Find where the given text appears and provide that cell's center as (x, y) coordinate. 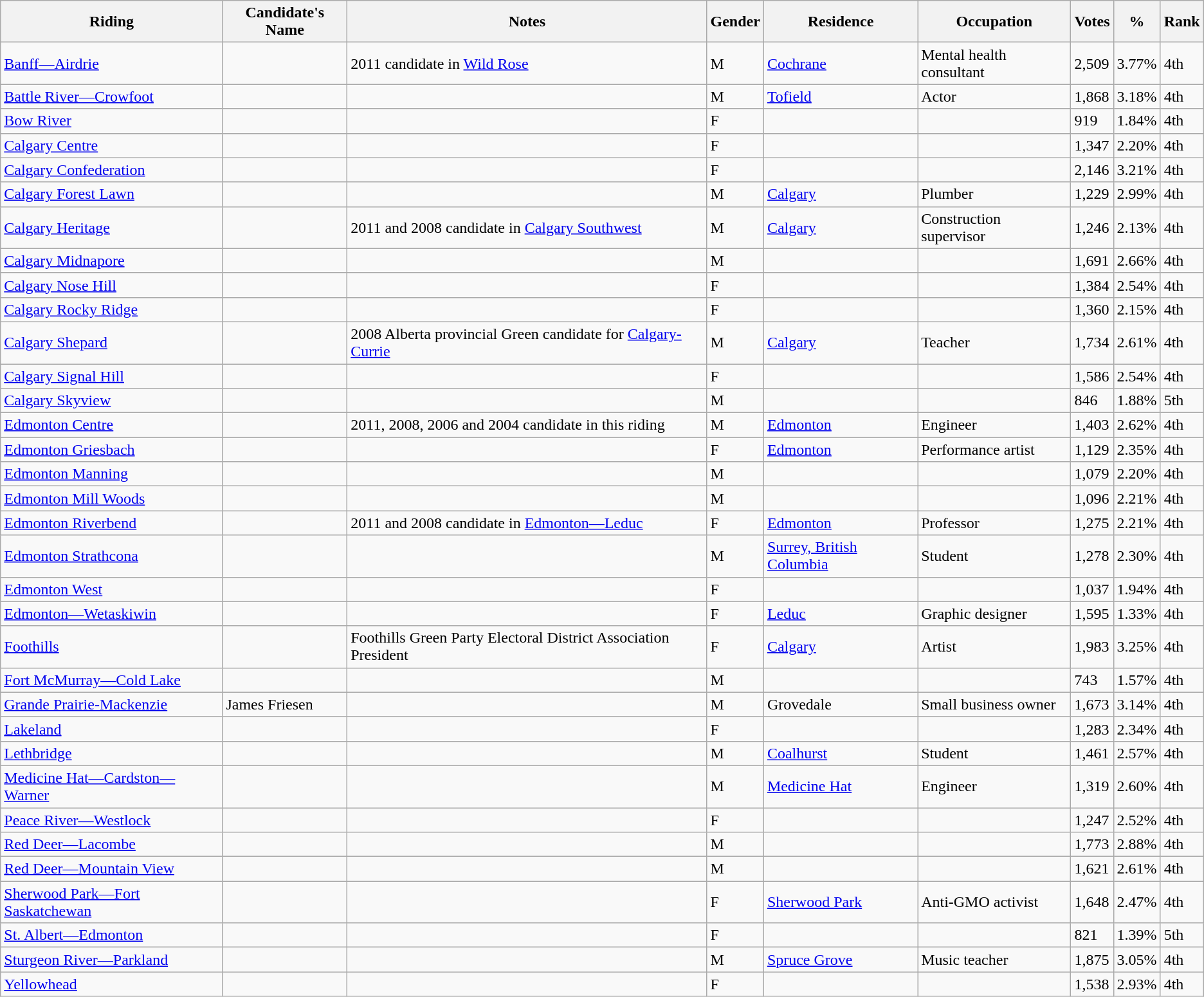
Cochrane (840, 63)
Votes (1092, 22)
1,347 (1092, 145)
Calgary Midnapore (112, 261)
Tofield (840, 96)
Edmonton Riverbend (112, 523)
1,586 (1092, 376)
% (1137, 22)
Rank (1182, 22)
1,229 (1092, 194)
Foothills (112, 647)
919 (1092, 121)
Calgary Forest Lawn (112, 194)
Professor (994, 523)
3.21% (1137, 170)
2.35% (1137, 450)
Yellowhead (112, 984)
Grande Prairie-Mackenzie (112, 704)
821 (1092, 935)
Calgary Nose Hill (112, 285)
Teacher (994, 342)
2.30% (1137, 556)
1,673 (1092, 704)
James Friesen (285, 704)
2.62% (1137, 425)
Calgary Signal Hill (112, 376)
1,246 (1092, 228)
Riding (112, 22)
1,538 (1092, 984)
2011 candidate in Wild Rose (527, 63)
1,621 (1092, 869)
1,773 (1092, 845)
1,461 (1092, 753)
Graphic designer (994, 614)
1,129 (1092, 450)
1,319 (1092, 786)
Banff—Airdrie (112, 63)
Spruce Grove (840, 960)
St. Albert—Edmonton (112, 935)
Edmonton West (112, 589)
2.47% (1137, 902)
Medicine Hat—Cardston—Warner (112, 786)
Edmonton Manning (112, 474)
3.14% (1137, 704)
1.33% (1137, 614)
Coalhurst (840, 753)
Candidate's Name (285, 22)
2.34% (1137, 729)
Red Deer—Lacombe (112, 845)
Edmonton—Wetaskiwin (112, 614)
1,875 (1092, 960)
1,079 (1092, 474)
Edmonton Griesbach (112, 450)
Calgary Shepard (112, 342)
Sturgeon River—Parkland (112, 960)
3.77% (1137, 63)
Lethbridge (112, 753)
1,691 (1092, 261)
1,403 (1092, 425)
Residence (840, 22)
Peace River—Westlock (112, 820)
1,037 (1092, 589)
1.88% (1137, 401)
2,146 (1092, 170)
1,096 (1092, 498)
Surrey, British Columbia (840, 556)
2.99% (1137, 194)
Calgary Skyview (112, 401)
2.88% (1137, 845)
Edmonton Strathcona (112, 556)
Edmonton Mill Woods (112, 498)
1,868 (1092, 96)
1,283 (1092, 729)
2011 and 2008 candidate in Edmonton—Leduc (527, 523)
1,384 (1092, 285)
Gender (735, 22)
2011, 2008, 2006 and 2004 candidate in this riding (527, 425)
Battle River—Crowfoot (112, 96)
1,278 (1092, 556)
3.05% (1137, 960)
2008 Alberta provincial Green candidate for Calgary-Currie (527, 342)
Calgary Rocky Ridge (112, 309)
1,734 (1092, 342)
Actor (994, 96)
2.13% (1137, 228)
Sherwood Park—Fort Saskatchewan (112, 902)
2.52% (1137, 820)
1,983 (1092, 647)
1.39% (1137, 935)
1,247 (1092, 820)
Leduc (840, 614)
2011 and 2008 candidate in Calgary Southwest (527, 228)
1.57% (1137, 680)
Mental health consultant (994, 63)
Bow River (112, 121)
1,595 (1092, 614)
Foothills Green Party Electoral District Association President (527, 647)
Anti-GMO activist (994, 902)
Plumber (994, 194)
Construction supervisor (994, 228)
Music teacher (994, 960)
Calgary Heritage (112, 228)
Performance artist (994, 450)
Sherwood Park (840, 902)
1,648 (1092, 902)
2.93% (1137, 984)
3.25% (1137, 647)
Grovedale (840, 704)
Edmonton Centre (112, 425)
Small business owner (994, 704)
Medicine Hat (840, 786)
2,509 (1092, 63)
1,360 (1092, 309)
2.57% (1137, 753)
1.94% (1137, 589)
1,275 (1092, 523)
Red Deer—Mountain View (112, 869)
846 (1092, 401)
Occupation (994, 22)
2.15% (1137, 309)
2.60% (1137, 786)
1.84% (1137, 121)
3.18% (1137, 96)
Calgary Centre (112, 145)
Calgary Confederation (112, 170)
Artist (994, 647)
Notes (527, 22)
2.66% (1137, 261)
Fort McMurray—Cold Lake (112, 680)
Lakeland (112, 729)
743 (1092, 680)
